Scan for the cell matching the given text and deliver its (X, Y) coordinate at center. 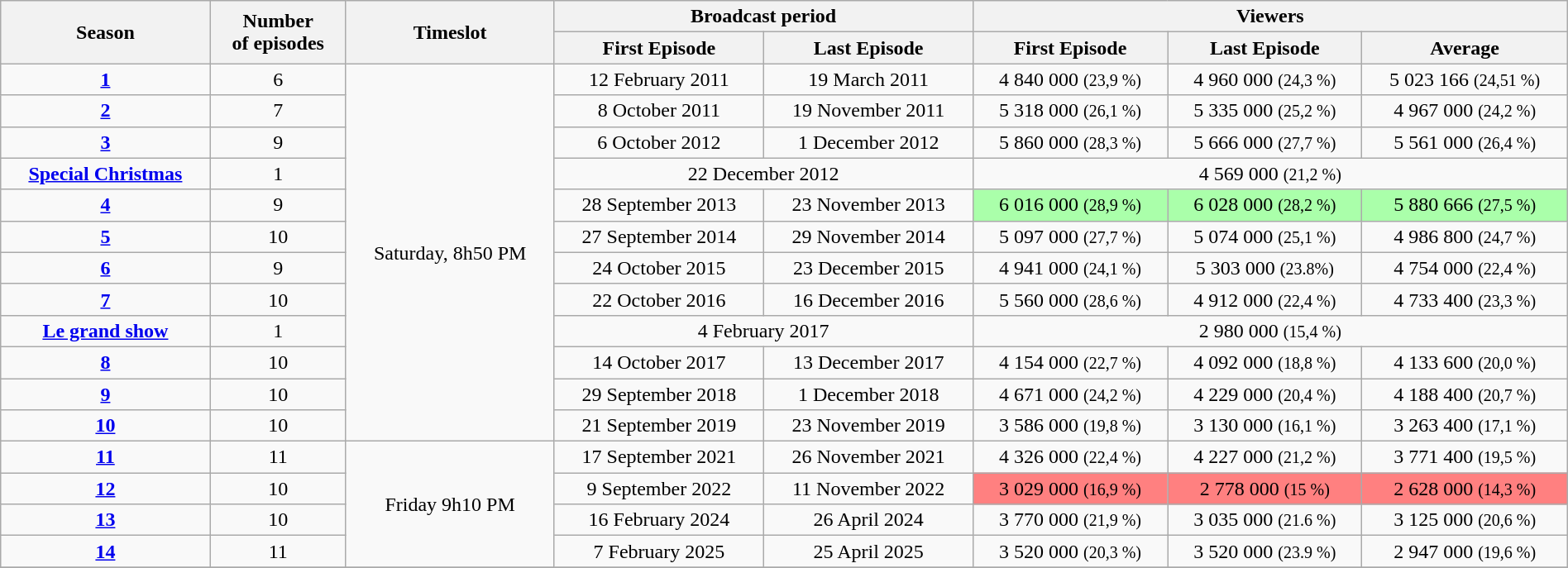
13 December 2017 (868, 362)
2 (106, 111)
23 December 2015 (868, 268)
6 October 2012 (659, 142)
5 023 166 (24,51 %) (1465, 79)
3 130 000 (16,1 %) (1265, 426)
3 586 000 (19,8 %) (1070, 426)
21 September 2019 (659, 426)
3 029 000 (16,9 %) (1070, 489)
5 303 000 (23.8%) (1265, 268)
5 335 000 (25,2 %) (1265, 111)
22 December 2012 (764, 174)
27 September 2014 (659, 236)
4 February 2017 (764, 331)
3 770 000 (21,9 %) (1070, 520)
4 227 000 (21,2 %) (1265, 457)
4 912 000 (22,4 %) (1265, 299)
2 778 000 (15 %) (1265, 489)
4 671 000 (24,2 %) (1070, 394)
4 154 000 (22,7 %) (1070, 362)
4 986 800 (24,7 %) (1465, 236)
14 October 2017 (659, 362)
13 (106, 520)
22 October 2016 (659, 299)
Broadcast period (764, 17)
19 November 2011 (868, 111)
Timeslot (450, 32)
3 125 000 (20,6 %) (1465, 520)
4 188 400 (20,7 %) (1465, 394)
4 229 000 (20,4 %) (1265, 394)
Le grand show (106, 331)
3 263 400 (17,1 %) (1465, 426)
5 666 000 (27,7 %) (1265, 142)
5 (106, 236)
26 April 2024 (868, 520)
5 097 000 (27,7 %) (1070, 236)
5 560 000 (28,6 %) (1070, 299)
6 028 000 (28,2 %) (1265, 205)
23 November 2013 (868, 205)
5 074 000 (25,1 %) (1265, 236)
5 561 000 (26,4 %) (1465, 142)
3 (106, 142)
1 December 2018 (868, 394)
Average (1465, 48)
Season (106, 32)
4 941 000 (24,1 %) (1070, 268)
2 947 000 (19,6 %) (1465, 551)
4 733 400 (23,3 %) (1465, 299)
Numberof episodes (278, 32)
3 520 000 (23.9 %) (1265, 551)
4 092 000 (18,8 %) (1265, 362)
24 October 2015 (659, 268)
25 April 2025 (868, 551)
2 628 000 (14,3 %) (1465, 489)
1 December 2012 (868, 142)
5 318 000 (26,1 %) (1070, 111)
26 November 2021 (868, 457)
23 November 2019 (868, 426)
12 (106, 489)
12 February 2011 (659, 79)
4 967 000 (24,2 %) (1465, 111)
4 754 000 (22,4 %) (1465, 268)
29 November 2014 (868, 236)
7 February 2025 (659, 551)
6 016 000 (28,9 %) (1070, 205)
Saturday, 8h50 PM (450, 253)
5 880 666 (27,5 %) (1465, 205)
5 860 000 (28,3 %) (1070, 142)
3 771 400 (19,5 %) (1465, 457)
3 520 000 (20,3 %) (1070, 551)
3 035 000 (21.6 %) (1265, 520)
4 133 600 (20,0 %) (1465, 362)
17 September 2021 (659, 457)
4 840 000 (23,9 %) (1070, 79)
8 (106, 362)
4 960 000 (24,3 %) (1265, 79)
4 326 000 (22,4 %) (1070, 457)
29 September 2018 (659, 394)
Friday 9h10 PM (450, 504)
14 (106, 551)
4 569 000 (21,2 %) (1270, 174)
19 March 2011 (868, 79)
16 December 2016 (868, 299)
2 980 000 (15,4 %) (1270, 331)
9 September 2022 (659, 489)
8 October 2011 (659, 111)
28 September 2013 (659, 205)
11 November 2022 (868, 489)
4 (106, 205)
Viewers (1270, 17)
Special Christmas (106, 174)
16 February 2024 (659, 520)
